Scan for the cell matching the given text and deliver its (X, Y) coordinate at center. 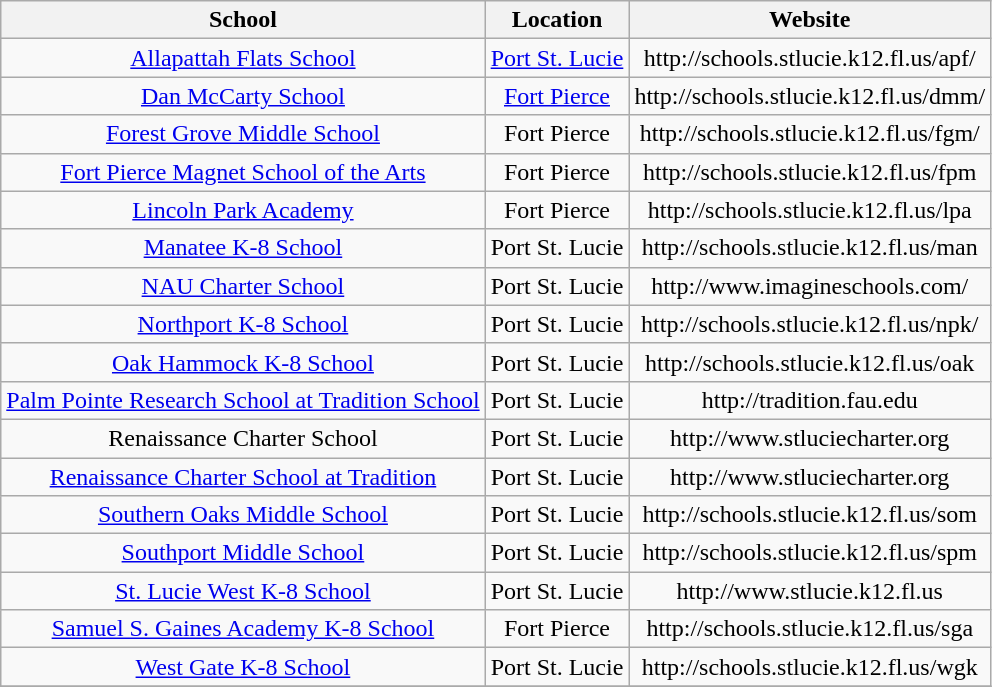
http://schools.stlucie.k12.fl.us/som (810, 515)
http://schools.stlucie.k12.fl.us/npk/ (810, 324)
St. Lucie West K-8 School (243, 591)
Website (810, 20)
http://schools.stlucie.k12.fl.us/apf/ (810, 58)
School (243, 20)
http://schools.stlucie.k12.fl.us/spm (810, 553)
Palm Pointe Research School at Tradition School (243, 400)
Allapattah Flats School (243, 58)
http://schools.stlucie.k12.fl.us/fpm (810, 172)
http://schools.stlucie.k12.fl.us/lpa (810, 210)
http://tradition.fau.edu (810, 400)
West Gate K-8 School (243, 667)
Fort Pierce Magnet School of the Arts (243, 172)
http://schools.stlucie.k12.fl.us/oak (810, 362)
Southern Oaks Middle School (243, 515)
http://schools.stlucie.k12.fl.us/wgk (810, 667)
Location (557, 20)
Renaissance Charter School (243, 438)
http://schools.stlucie.k12.fl.us/sga (810, 629)
Manatee K-8 School (243, 248)
Renaissance Charter School at Tradition (243, 477)
Lincoln Park Academy (243, 210)
http://schools.stlucie.k12.fl.us/fgm/ (810, 134)
http://www.stlucie.k12.fl.us (810, 591)
NAU Charter School (243, 286)
Dan McCarty School (243, 96)
Samuel S. Gaines Academy K-8 School (243, 629)
Southport Middle School (243, 553)
Forest Grove Middle School (243, 134)
Northport K-8 School (243, 324)
http://schools.stlucie.k12.fl.us/man (810, 248)
http://schools.stlucie.k12.fl.us/dmm/ (810, 96)
http://www.imagineschools.com/ (810, 286)
Oak Hammock K-8 School (243, 362)
